Output the (x, y) coordinate of the center of the cell containing the given text.  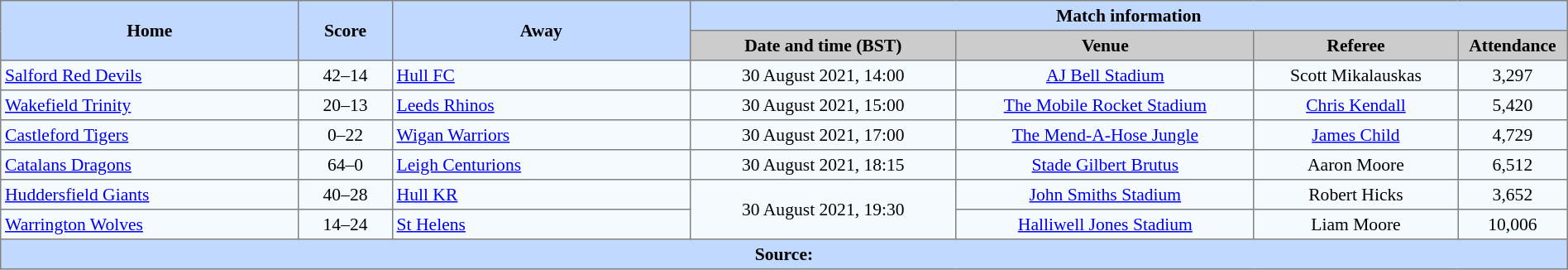
Scott Mikalauskas (1355, 75)
10,006 (1513, 224)
3,652 (1513, 195)
Hull KR (541, 195)
Source: (784, 254)
Home (150, 31)
Aaron Moore (1355, 165)
Venue (1105, 46)
Wigan Warriors (541, 135)
Wakefield Trinity (150, 105)
4,729 (1513, 135)
5,420 (1513, 105)
Away (541, 31)
Warrington Wolves (150, 224)
14–24 (346, 224)
64–0 (346, 165)
30 August 2021, 14:00 (823, 75)
30 August 2021, 17:00 (823, 135)
The Mobile Rocket Stadium (1105, 105)
Stade Gilbert Brutus (1105, 165)
John Smiths Stadium (1105, 195)
6,512 (1513, 165)
The Mend-A-Hose Jungle (1105, 135)
30 August 2021, 19:30 (823, 210)
Referee (1355, 46)
Chris Kendall (1355, 105)
Leeds Rhinos (541, 105)
42–14 (346, 75)
Score (346, 31)
Date and time (BST) (823, 46)
Salford Red Devils (150, 75)
Leigh Centurions (541, 165)
Hull FC (541, 75)
3,297 (1513, 75)
St Helens (541, 224)
Attendance (1513, 46)
0–22 (346, 135)
20–13 (346, 105)
Liam Moore (1355, 224)
Match information (1128, 16)
James Child (1355, 135)
AJ Bell Stadium (1105, 75)
Halliwell Jones Stadium (1105, 224)
Robert Hicks (1355, 195)
Huddersfield Giants (150, 195)
30 August 2021, 18:15 (823, 165)
40–28 (346, 195)
Catalans Dragons (150, 165)
Castleford Tigers (150, 135)
30 August 2021, 15:00 (823, 105)
